Locate the cell with the specified text and output its [X, Y] center coordinate. 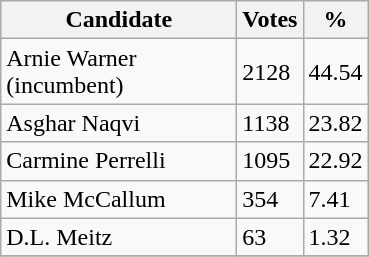
7.41 [336, 199]
% [336, 20]
23.82 [336, 123]
Asghar Naqvi [119, 123]
22.92 [336, 161]
Candidate [119, 20]
Carmine Perrelli [119, 161]
Mike McCallum [119, 199]
63 [270, 237]
44.54 [336, 72]
2128 [270, 72]
Arnie Warner (incumbent) [119, 72]
1138 [270, 123]
D.L. Meitz [119, 237]
1095 [270, 161]
354 [270, 199]
1.32 [336, 237]
Votes [270, 20]
